Detect which cell encompasses the target text, then output its [x, y] center coordinate. 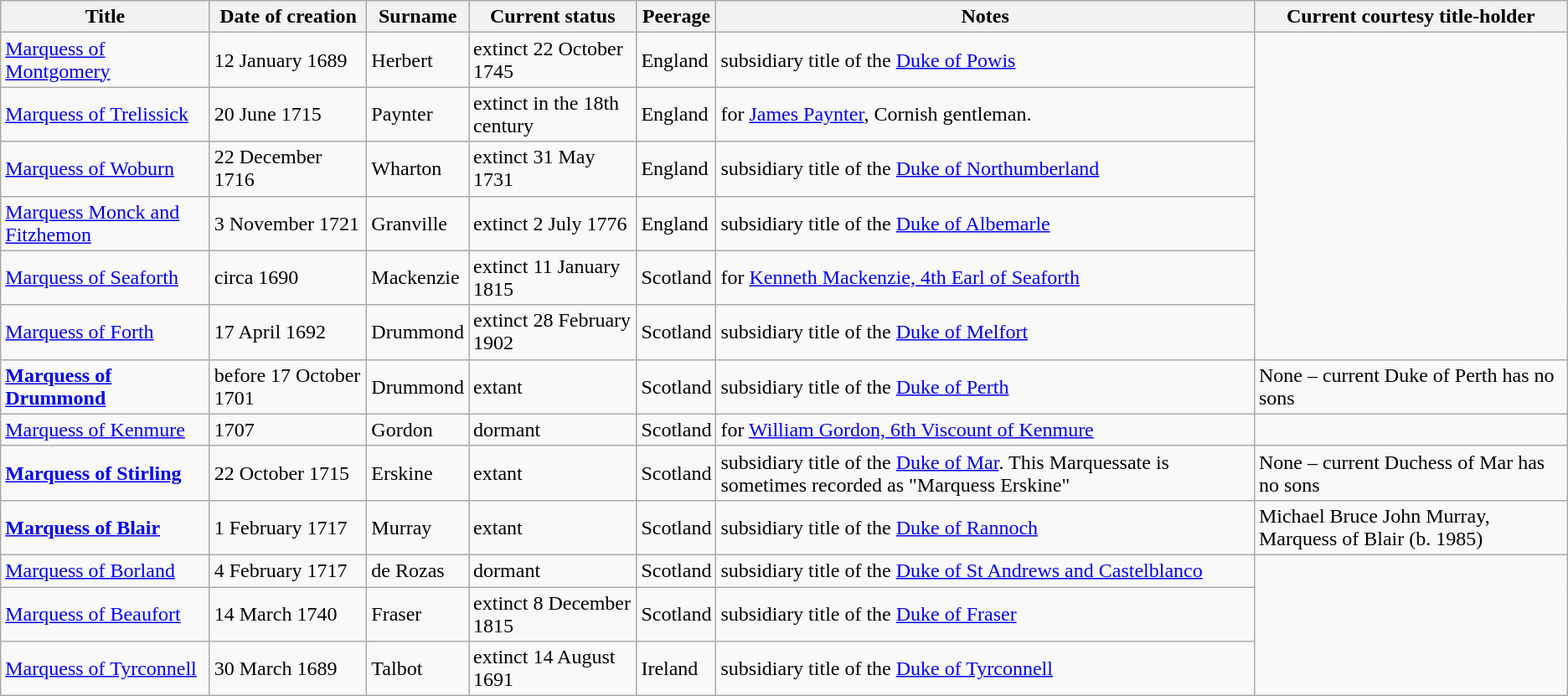
20 June 1715 [288, 114]
circa 1690 [288, 278]
Marquess of Kenmure [106, 430]
None – current Duchess of Mar has no sons [1411, 472]
Peerage [677, 17]
Marquess of Seaforth [106, 278]
subsidiary title of the Duke of St Andrews and Castelblanco [985, 570]
Wharton [418, 169]
for William Gordon, 6th Viscount of Kenmure [985, 430]
subsidiary title of the Duke of Albemarle [985, 223]
before 17 October 1701 [288, 387]
extinct 11 January 1815 [553, 278]
Herbert [418, 60]
subsidiary title of the Duke of Melfort [985, 332]
Murray [418, 528]
Marquess of Forth [106, 332]
Marquess Monck and Fitzhemon [106, 223]
Marquess of Beaufort [106, 613]
Gordon [418, 430]
for James Paynter, Cornish gentleman. [985, 114]
subsidiary title of the Duke of Fraser [985, 613]
subsidiary title of the Duke of Perth [985, 387]
Current courtesy title-holder [1411, 17]
subsidiary title of the Duke of Rannoch [985, 528]
extinct 8 December 1815 [553, 613]
Notes [985, 17]
subsidiary title of the Duke of Mar. This Marquessate is sometimes recorded as "Marquess Erskine" [985, 472]
Fraser [418, 613]
17 April 1692 [288, 332]
Title [106, 17]
Marquess of Tyrconnell [106, 668]
Marquess of Drummond [106, 387]
Michael Bruce John Murray, Marquess of Blair (b. 1985) [1411, 528]
Marquess of Trelissick [106, 114]
22 December 1716 [288, 169]
subsidiary title of the Duke of Tyrconnell [985, 668]
Talbot [418, 668]
1707 [288, 430]
extinct 22 October 1745 [553, 60]
for Kenneth Mackenzie, 4th Earl of Seaforth [985, 278]
4 February 1717 [288, 570]
Marquess of Stirling [106, 472]
Surname [418, 17]
Mackenzie [418, 278]
3 November 1721 [288, 223]
Ireland [677, 668]
extinct 14 August 1691 [553, 668]
12 January 1689 [288, 60]
extinct 28 February 1902 [553, 332]
Marquess of Borland [106, 570]
Marquess of Montgomery [106, 60]
22 October 1715 [288, 472]
Granville [418, 223]
subsidiary title of the Duke of Powis [985, 60]
Date of creation [288, 17]
extinct 2 July 1776 [553, 223]
extinct in the 18th century [553, 114]
extinct 31 May 1731 [553, 169]
subsidiary title of the Duke of Northumberland [985, 169]
Current status [553, 17]
14 March 1740 [288, 613]
None – current Duke of Perth has no sons [1411, 387]
Paynter [418, 114]
30 March 1689 [288, 668]
de Rozas [418, 570]
1 February 1717 [288, 528]
Marquess of Woburn [106, 169]
Erskine [418, 472]
Marquess of Blair [106, 528]
